Determine the [x, y] coordinate at the center of the cell enclosing the given text.  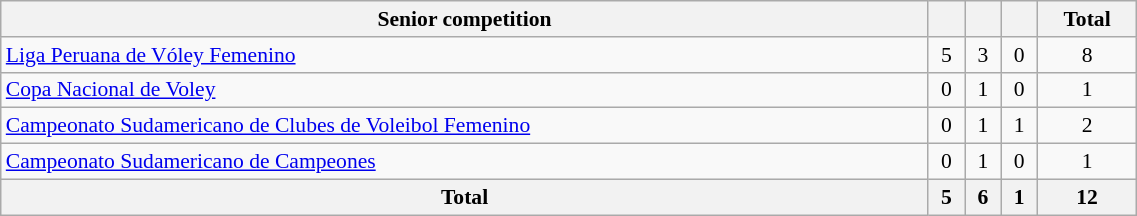
12 [1087, 197]
6 [983, 197]
8 [1087, 55]
Liga Peruana de Vóley Femenino [465, 55]
Campeonato Sudamericano de Campeones [465, 162]
2 [1087, 126]
Campeonato Sudamericano de Clubes de Voleibol Femenino [465, 126]
Copa Nacional de Voley [465, 90]
3 [983, 55]
Senior competition [465, 19]
